For the text-containing cell, return its midpoint in (X, Y) coordinate format. 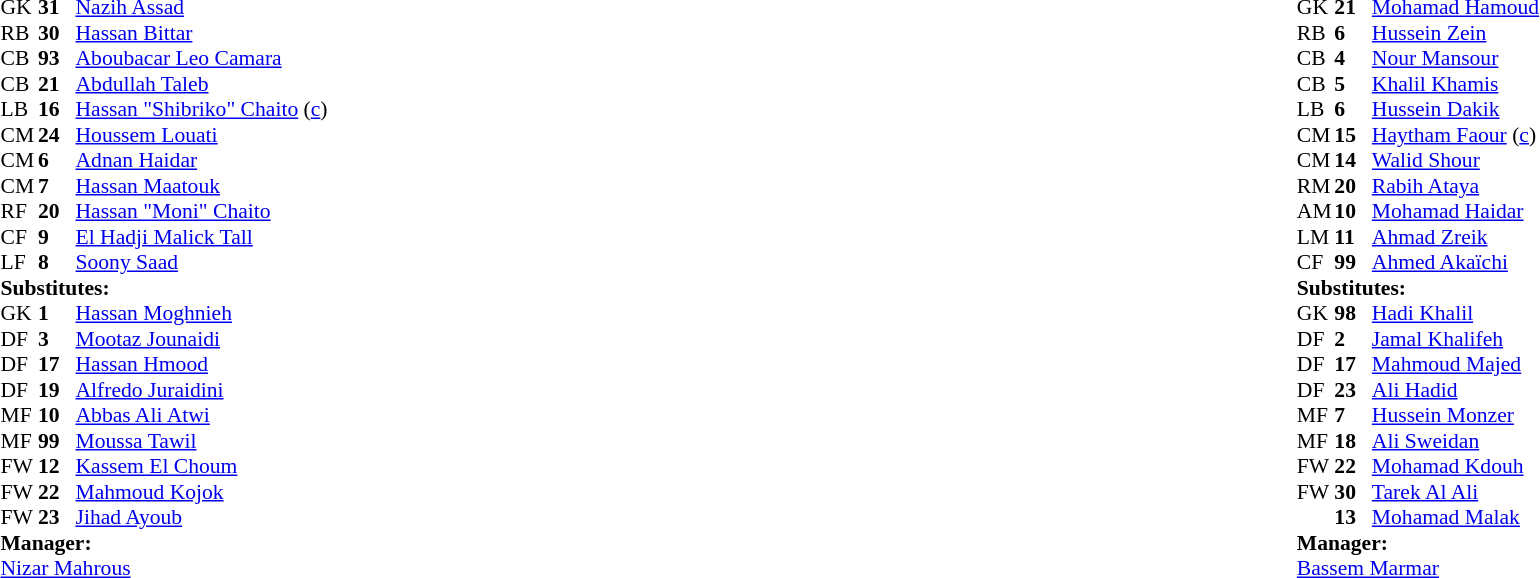
LF (19, 263)
Ahmad Zreik (1456, 237)
21 (57, 84)
Walid Shour (1456, 161)
Hassan "Shibriko" Chaito (c) (202, 109)
19 (57, 390)
16 (57, 109)
Mohamad Malak (1456, 517)
RM (1316, 186)
Hassan Bittar (202, 33)
Mahmoud Kojok (202, 492)
Mohamad Haidar (1456, 211)
Ahmed Akaïchi (1456, 263)
Mohamad Kdouh (1456, 467)
Houssem Louati (202, 135)
Kassem El Choum (202, 467)
Alfredo Juraidini (202, 390)
AM (1316, 211)
Nour Mansour (1456, 59)
5 (1353, 84)
Rabih Ataya (1456, 186)
Hussein Monzer (1456, 415)
Aboubacar Leo Camara (202, 59)
14 (1353, 161)
Hassan Maatouk (202, 186)
8 (57, 263)
Abbas Ali Atwi (202, 415)
2 (1353, 339)
18 (1353, 441)
1 (57, 313)
Soony Saad (202, 263)
El Hadji Malick Tall (202, 237)
Khalil Khamis (1456, 84)
98 (1353, 313)
RF (19, 211)
Jihad Ayoub (202, 517)
Hadi Khalil (1456, 313)
Mootaz Jounaidi (202, 339)
11 (1353, 237)
Abdullah Taleb (202, 84)
9 (57, 237)
Adnan Haidar (202, 161)
3 (57, 339)
4 (1353, 59)
Hussein Dakik (1456, 109)
Hussein Zein (1456, 33)
24 (57, 135)
15 (1353, 135)
Ali Hadid (1456, 390)
Hassan Moghnieh (202, 313)
13 (1353, 517)
Tarek Al Ali (1456, 492)
Moussa Tawil (202, 441)
Haytham Faour (c) (1456, 135)
Hassan Hmood (202, 365)
Ali Sweidan (1456, 441)
12 (57, 467)
Jamal Khalifeh (1456, 339)
LM (1316, 237)
Hassan "Moni" Chaito (202, 211)
93 (57, 59)
Mahmoud Majed (1456, 365)
